From the cell containing the given text, extract its center point as [X, Y] coordinate. 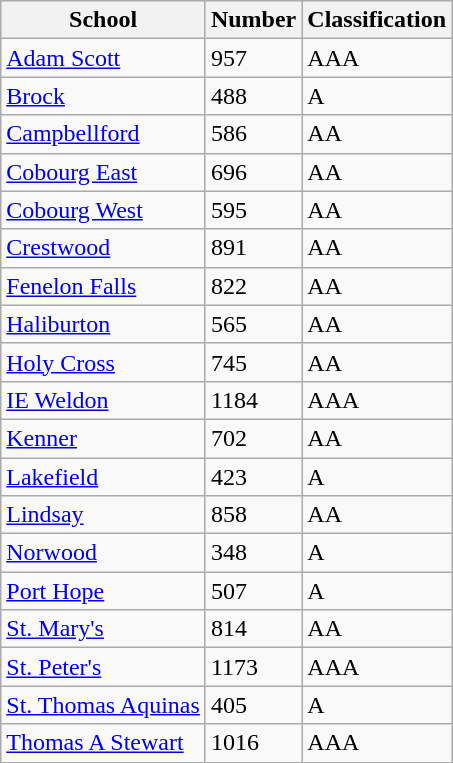
586 [253, 134]
Cobourg East [104, 172]
School [104, 20]
Lindsay [104, 515]
Number [253, 20]
745 [253, 362]
Port Hope [104, 591]
1173 [253, 667]
Haliburton [104, 324]
Crestwood [104, 248]
Brock [104, 96]
507 [253, 591]
St. Thomas Aquinas [104, 705]
822 [253, 286]
Norwood [104, 553]
891 [253, 248]
St. Mary's [104, 629]
1016 [253, 743]
Kenner [104, 438]
702 [253, 438]
595 [253, 210]
858 [253, 515]
565 [253, 324]
Thomas A Stewart [104, 743]
1184 [253, 400]
Lakefield [104, 477]
405 [253, 705]
Classification [377, 20]
423 [253, 477]
Adam Scott [104, 58]
696 [253, 172]
Holy Cross [104, 362]
348 [253, 553]
Campbellford [104, 134]
Fenelon Falls [104, 286]
St. Peter's [104, 667]
Cobourg West [104, 210]
488 [253, 96]
957 [253, 58]
IE Weldon [104, 400]
814 [253, 629]
